Return (X, Y) of the center of cell containing provided text 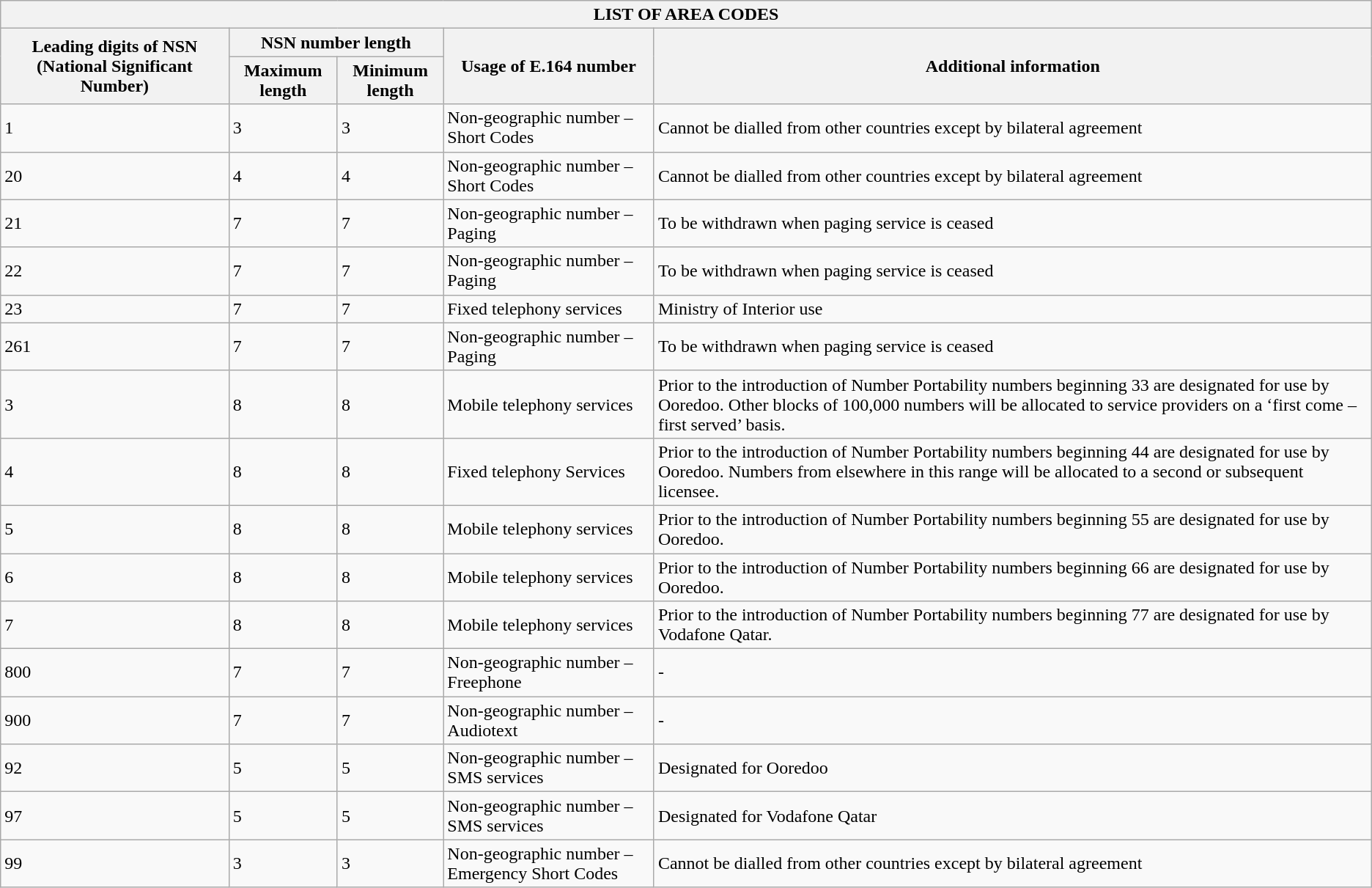
800 (114, 673)
97 (114, 815)
Ministry of Interior use (1013, 309)
Prior to the introduction of Number Portability numbers beginning 77 are designated for use by Vodafone Qatar. (1013, 625)
LIST OF AREA CODES (686, 15)
22 (114, 271)
Usage of E.164 number (549, 66)
1 (114, 128)
99 (114, 864)
21 (114, 223)
Maximum length (283, 81)
NSN number length (336, 43)
20 (114, 176)
Non-geographic number – Freephone (549, 673)
Prior to the introduction of Number Portability numbers beginning 66 are designated for use by Ooredoo. (1013, 576)
Additional information (1013, 66)
6 (114, 576)
Designated for Ooredoo (1013, 768)
92 (114, 768)
Fixed telephony services (549, 309)
Fixed telephony Services (549, 471)
Leading digits of NSN (National Significant Number) (114, 66)
Designated for Vodafone Qatar (1013, 815)
23 (114, 309)
Minimum length (390, 81)
Non-geographic number – Emergency Short Codes (549, 864)
261 (114, 346)
900 (114, 720)
Non-geographic number – Audiotext (549, 720)
Prior to the introduction of Number Portability numbers beginning 55 are designated for use by Ooredoo. (1013, 529)
